Pinpoint the cell where the given text exists, returning its (X, Y) midpoint coordinate. 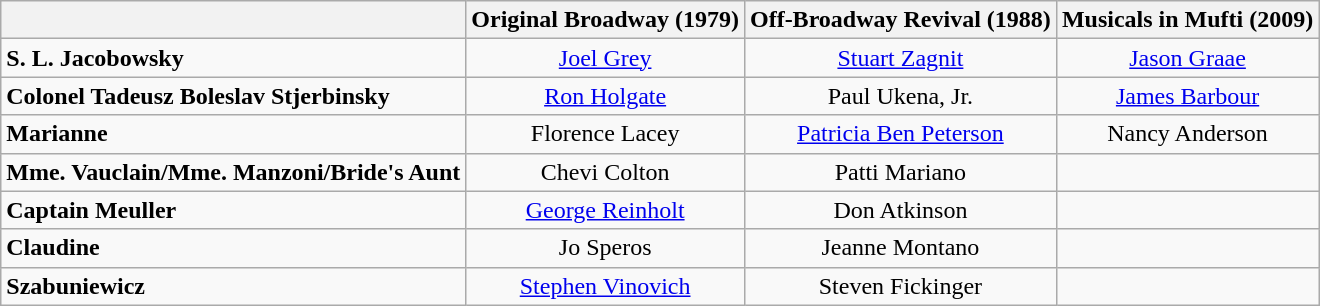
Patricia Ben Peterson (900, 134)
Paul Ukena, Jr. (900, 96)
Szabuniewicz (234, 286)
Jason Graae (1187, 58)
Chevi Colton (606, 172)
Nancy Anderson (1187, 134)
James Barbour (1187, 96)
Stuart Zagnit (900, 58)
Mme. Vauclain/Mme. Manzoni/Bride's Aunt (234, 172)
Ron Holgate (606, 96)
Stephen Vinovich (606, 286)
Captain Meuller (234, 210)
Claudine (234, 248)
Patti Mariano (900, 172)
Colonel Tadeusz Boleslav Stjerbinsky (234, 96)
Joel Grey (606, 58)
S. L. Jacobowsky (234, 58)
Original Broadway (1979) (606, 20)
George Reinholt (606, 210)
Off-Broadway Revival (1988) (900, 20)
Don Atkinson (900, 210)
Musicals in Mufti (2009) (1187, 20)
Florence Lacey (606, 134)
Jeanne Montano (900, 248)
Steven Fickinger (900, 286)
Jo Speros (606, 248)
Marianne (234, 134)
